Extract the [X, Y] coordinate from the center of the cell holding the provided text.  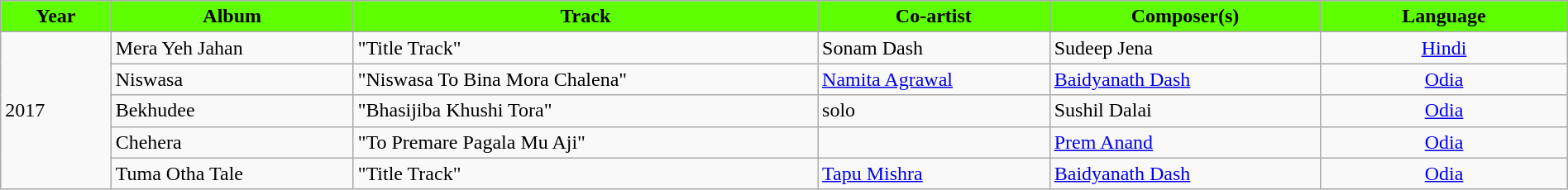
Bekhudee [232, 111]
Niswasa [232, 79]
Co-artist [935, 17]
Year [56, 17]
Prem Anand [1185, 142]
solo [935, 111]
"To Premare Pagala Mu Aji" [586, 142]
Language [1444, 17]
Mera Yeh Jahan [232, 48]
Sudeep Jena [1185, 48]
"Bhasijiba Khushi Tora" [586, 111]
Track [586, 17]
Sonam Dash [935, 48]
Chehera [232, 142]
2017 [56, 111]
Sushil Dalai [1185, 111]
"Niswasa To Bina Mora Chalena" [586, 79]
Namita Agrawal [935, 79]
Hindi [1444, 48]
Tuma Otha Tale [232, 173]
Composer(s) [1185, 17]
Tapu Mishra [935, 173]
Album [232, 17]
